For the text-containing cell, return its midpoint in (X, Y) coordinate format. 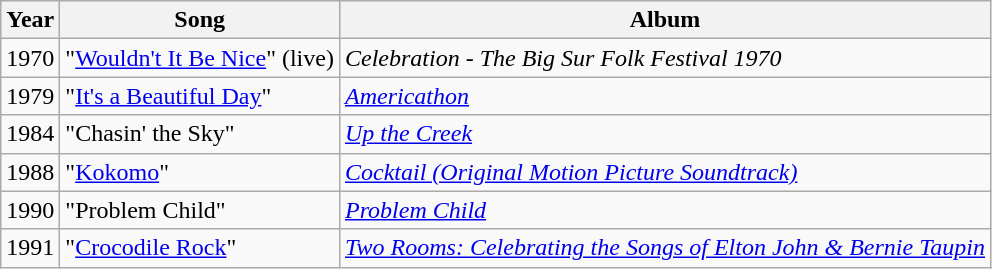
"It's a Beautiful Day" (200, 96)
"Problem Child" (200, 210)
1984 (30, 134)
Up the Creek (664, 134)
1970 (30, 58)
Two Rooms: Celebrating the Songs of Elton John & Bernie Taupin (664, 248)
"Wouldn't It Be Nice" (live) (200, 58)
Album (664, 20)
1990 (30, 210)
Celebration - The Big Sur Folk Festival 1970 (664, 58)
"Crocodile Rock" (200, 248)
Cocktail (Original Motion Picture Soundtrack) (664, 172)
Song (200, 20)
Americathon (664, 96)
Problem Child (664, 210)
1979 (30, 96)
1988 (30, 172)
1991 (30, 248)
"Chasin' the Sky" (200, 134)
"Kokomo" (200, 172)
Year (30, 20)
